Output the (X, Y) coordinate of the center of the cell containing the given text.  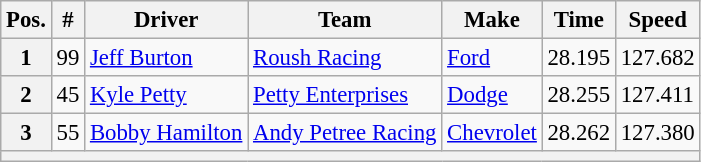
127.411 (658, 95)
Bobby Hamilton (166, 133)
Time (578, 20)
Kyle Petty (166, 95)
# (68, 20)
Driver (166, 20)
Jeff Burton (166, 58)
1 (26, 58)
Andy Petree Racing (345, 133)
45 (68, 95)
Pos. (26, 20)
99 (68, 58)
2 (26, 95)
55 (68, 133)
Dodge (492, 95)
Ford (492, 58)
28.195 (578, 58)
Roush Racing (345, 58)
Petty Enterprises (345, 95)
127.380 (658, 133)
Speed (658, 20)
28.255 (578, 95)
3 (26, 133)
Make (492, 20)
127.682 (658, 58)
Chevrolet (492, 133)
28.262 (578, 133)
Team (345, 20)
